From the cell containing the given text, extract its center point as (x, y) coordinate. 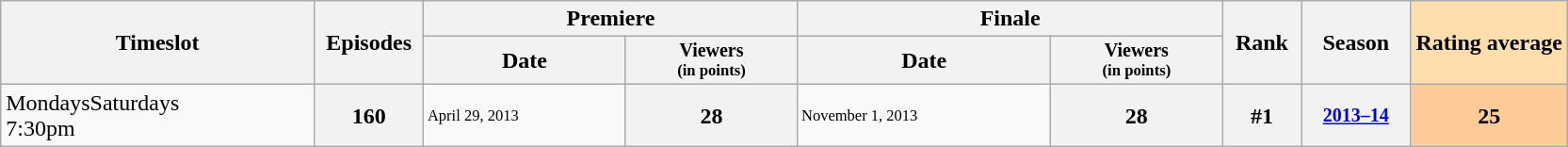
Finale (1010, 19)
MondaysSaturdays7:30pm (158, 115)
April 29, 2013 (525, 115)
Timeslot (158, 43)
Rank (1262, 43)
25 (1489, 115)
Premiere (610, 19)
160 (368, 115)
Rating average (1489, 43)
Episodes (368, 43)
#1 (1262, 115)
Season (1356, 43)
November 1, 2013 (924, 115)
2013–14 (1356, 115)
